Search for the cell housing the specified text and yield its (x, y) center coordinate. 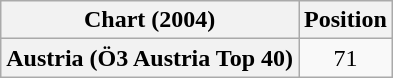
Austria (Ö3 Austria Top 40) (150, 58)
Position (346, 20)
71 (346, 58)
Chart (2004) (150, 20)
